Capture the cell that displays the provided text and extract its [x, y] central coordinate. 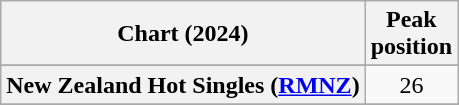
Peakposition [411, 34]
New Zealand Hot Singles (RMNZ) [183, 85]
26 [411, 85]
Chart (2024) [183, 34]
